Identify which cell holds the provided text, then report its [x, y] central coordinate. 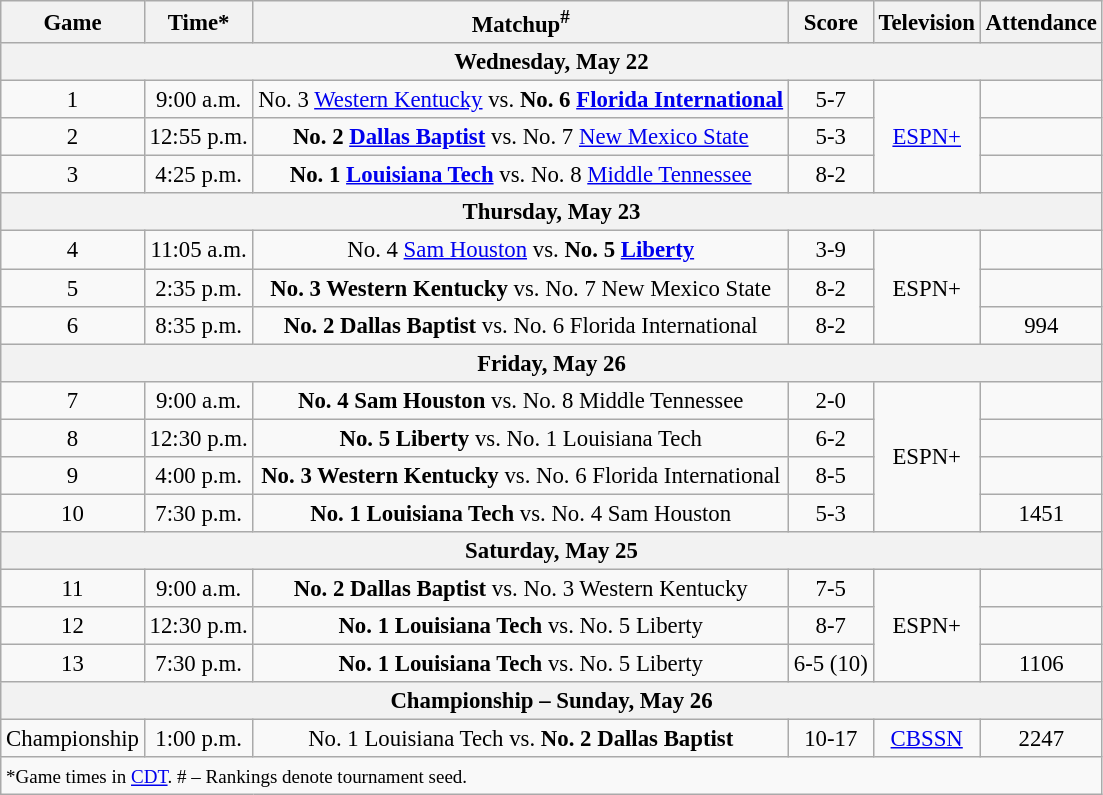
8:35 p.m. [198, 325]
No. 5 Liberty vs. No. 1 Louisiana Tech [521, 438]
5 [73, 288]
Thursday, May 23 [552, 213]
10 [73, 513]
13 [73, 664]
4:25 p.m. [198, 175]
4 [73, 250]
5-7 [830, 100]
No. 1 Louisiana Tech vs. No. 8 Middle Tennessee [521, 175]
8-7 [830, 626]
*Game times in CDT. # – Rankings denote tournament seed. [552, 776]
No. 2 Dallas Baptist vs. No. 7 New Mexico State [521, 137]
7-5 [830, 588]
6 [73, 325]
No. 2 Dallas Baptist vs. No. 6 Florida International [521, 325]
3 [73, 175]
1106 [1041, 664]
No. 1 Louisiana Tech vs. No. 4 Sam Houston [521, 513]
11 [73, 588]
Friday, May 26 [552, 363]
994 [1041, 325]
6-5 (10) [830, 664]
Score [830, 22]
2-0 [830, 400]
10-17 [830, 739]
12:55 p.m. [198, 137]
No. 4 Sam Houston vs. No. 8 Middle Tennessee [521, 400]
12 [73, 626]
No. 2 Dallas Baptist vs. No. 3 Western Kentucky [521, 588]
Saturday, May 25 [552, 551]
Wednesday, May 22 [552, 62]
6-2 [830, 438]
Championship – Sunday, May 26 [552, 701]
3-9 [830, 250]
Time* [198, 22]
Championship [73, 739]
CBSSN [926, 739]
1451 [1041, 513]
Matchup# [521, 22]
Attendance [1041, 22]
11:05 a.m. [198, 250]
2:35 p.m. [198, 288]
No. 3 Western Kentucky vs. No. 7 New Mexico State [521, 288]
Television [926, 22]
2 [73, 137]
7 [73, 400]
No. 1 Louisiana Tech vs. No. 2 Dallas Baptist [521, 739]
2247 [1041, 739]
1 [73, 100]
1:00 p.m. [198, 739]
No. 4 Sam Houston vs. No. 5 Liberty [521, 250]
8-5 [830, 476]
4:00 p.m. [198, 476]
Game [73, 22]
9 [73, 476]
8 [73, 438]
